Extract the (x, y) coordinate from the center of the cell holding the provided text.  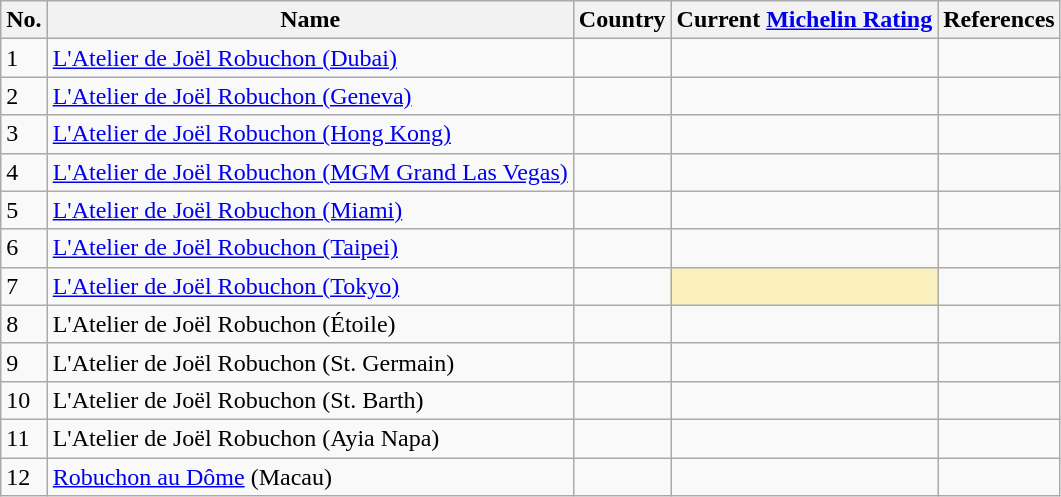
Name (310, 20)
L'Atelier de Joël Robuchon (Tokyo) (310, 286)
L'Atelier de Joël Robuchon (Taipei) (310, 248)
2 (24, 96)
7 (24, 286)
10 (24, 400)
L'Atelier de Joël Robuchon (Hong Kong) (310, 134)
4 (24, 172)
L'Atelier de Joël Robuchon (MGM Grand Las Vegas) (310, 172)
3 (24, 134)
8 (24, 324)
No. (24, 20)
1 (24, 58)
L'Atelier de Joël Robuchon (Étoile) (310, 324)
Current Michelin Rating (804, 20)
Country (622, 20)
11 (24, 438)
References (1000, 20)
12 (24, 477)
L'Atelier de Joël Robuchon (Miami) (310, 210)
5 (24, 210)
L'Atelier de Joël Robuchon (Geneva) (310, 96)
L'Atelier de Joël Robuchon (Ayia Napa) (310, 438)
L'Atelier de Joël Robuchon (St. Barth) (310, 400)
Robuchon au Dôme (Macau) (310, 477)
L'Atelier de Joël Robuchon (St. Germain) (310, 362)
L'Atelier de Joël Robuchon (Dubai) (310, 58)
6 (24, 248)
9 (24, 362)
